Scan for the cell matching the given text and deliver its [X, Y] coordinate at center. 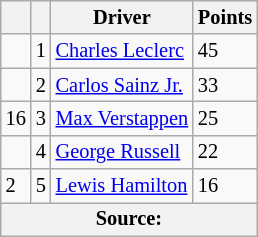
25 [225, 118]
George Russell [122, 152]
4 [41, 152]
Lewis Hamilton [122, 186]
Charles Leclerc [122, 51]
33 [225, 85]
45 [225, 51]
1 [41, 51]
22 [225, 152]
Driver [122, 17]
Carlos Sainz Jr. [122, 85]
Max Verstappen [122, 118]
5 [41, 186]
Points [225, 17]
3 [41, 118]
Source: [129, 219]
